Search for the cell housing the specified text and yield its (x, y) center coordinate. 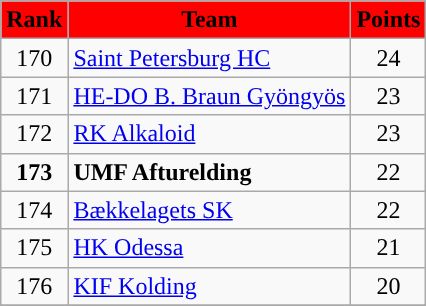
172 (34, 134)
24 (388, 58)
HK Odessa (210, 248)
174 (34, 210)
Bækkelagets SK (210, 210)
KIF Kolding (210, 286)
21 (388, 248)
173 (34, 172)
176 (34, 286)
RK Alkaloid (210, 134)
Points (388, 20)
UMF Afturelding (210, 172)
Team (210, 20)
20 (388, 286)
HE-DO B. Braun Gyöngyös (210, 96)
170 (34, 58)
171 (34, 96)
175 (34, 248)
Rank (34, 20)
Saint Petersburg HC (210, 58)
